Capture the cell that displays the provided text and extract its [x, y] central coordinate. 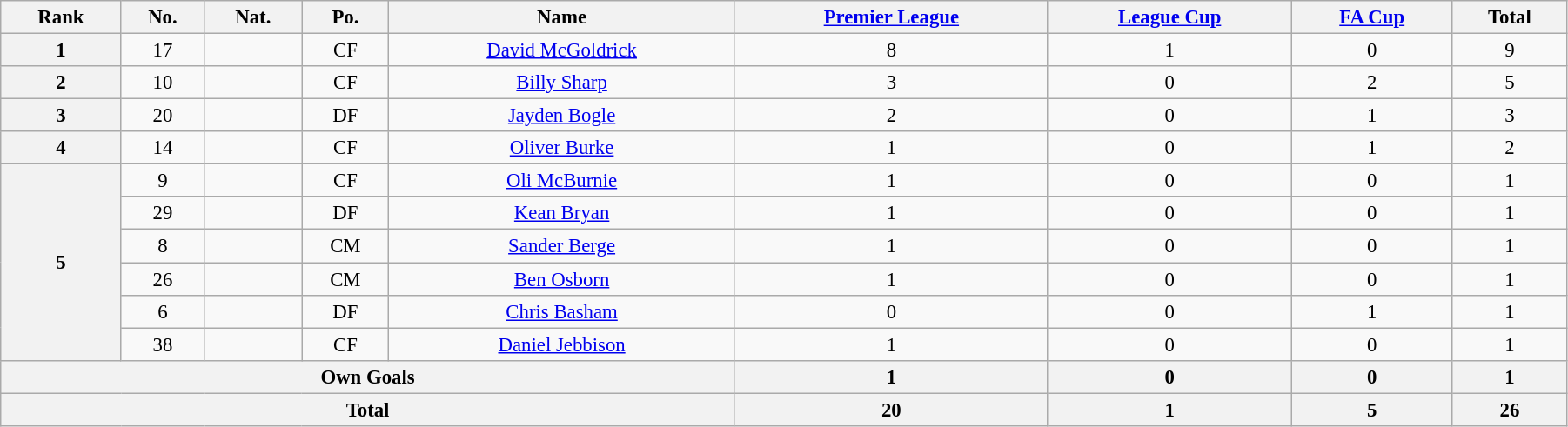
Rank [61, 17]
14 [163, 148]
10 [163, 83]
Name [562, 17]
4 [61, 148]
Chris Basham [562, 311]
29 [163, 213]
6 [163, 311]
David McGoldrick [562, 50]
Kean Bryan [562, 213]
Premier League [891, 17]
Own Goals [368, 377]
No. [163, 17]
Daniel Jebbison [562, 344]
Oliver Burke [562, 148]
Ben Osborn [562, 279]
League Cup [1169, 17]
Oli McBurnie [562, 181]
Billy Sharp [562, 83]
FA Cup [1371, 17]
Po. [345, 17]
Sander Berge [562, 246]
Nat. [253, 17]
Jayden Bogle [562, 116]
38 [163, 344]
17 [163, 50]
